Provide the [x, y] coordinate of the cell's center where the given text is located.  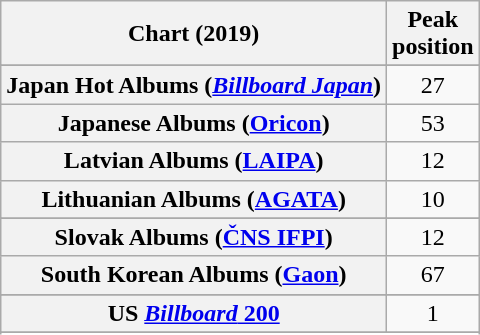
53 [433, 123]
Chart (2019) [194, 34]
South Korean Albums (Gaon) [194, 275]
27 [433, 85]
US Billboard 200 [194, 313]
1 [433, 313]
Slovak Albums (ČNS IFPI) [194, 237]
Latvian Albums (LAIPA) [194, 161]
67 [433, 275]
Lithuanian Albums (AGATA) [194, 199]
Japanese Albums (Oricon) [194, 123]
Peakposition [433, 34]
Japan Hot Albums (Billboard Japan) [194, 85]
10 [433, 199]
